Search for the cell housing the specified text and yield its (X, Y) center coordinate. 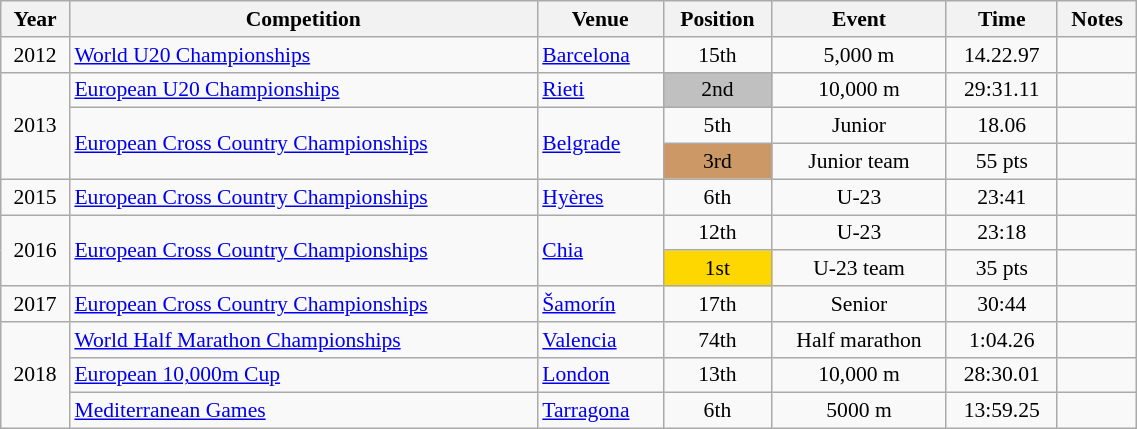
5,000 m (859, 55)
12th (718, 233)
1:04.26 (1002, 340)
2013 (36, 126)
U-23 team (859, 269)
55 pts (1002, 162)
1st (718, 269)
2012 (36, 55)
European U20 Championships (303, 90)
Venue (600, 19)
23:18 (1002, 233)
3rd (718, 162)
European 10,000m Cup (303, 375)
13:59.25 (1002, 411)
Half marathon (859, 340)
Barcelona (600, 55)
5th (718, 126)
2017 (36, 304)
Time (1002, 19)
5000 m (859, 411)
74th (718, 340)
29:31.11 (1002, 90)
Belgrade (600, 144)
Hyères (600, 197)
Event (859, 19)
London (600, 375)
Position (718, 19)
17th (718, 304)
Senior (859, 304)
2nd (718, 90)
30:44 (1002, 304)
15th (718, 55)
Chia (600, 250)
Šamorín (600, 304)
Mediterranean Games (303, 411)
Valencia (600, 340)
World Half Marathon Championships (303, 340)
13th (718, 375)
World U20 Championships (303, 55)
2015 (36, 197)
Tarragona (600, 411)
2016 (36, 250)
Junior team (859, 162)
28:30.01 (1002, 375)
Junior (859, 126)
14.22.97 (1002, 55)
Year (36, 19)
Rieti (600, 90)
18.06 (1002, 126)
35 pts (1002, 269)
Notes (1097, 19)
2018 (36, 376)
23:41 (1002, 197)
Competition (303, 19)
